Detect which cell encompasses the target text, then output its (x, y) center coordinate. 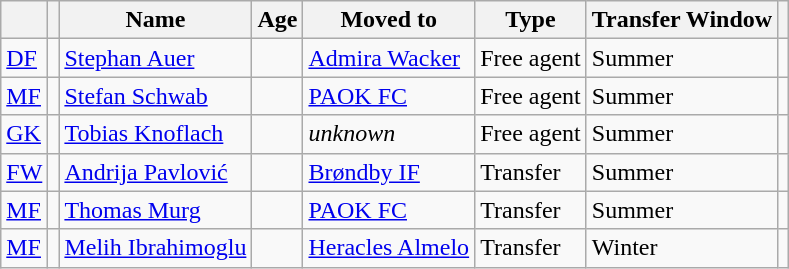
Winter (682, 248)
Brøndby IF (389, 172)
Andrija Pavlović (156, 172)
DF (24, 58)
Stephan Auer (156, 58)
Stefan Schwab (156, 96)
Tobias Knoflach (156, 134)
Age (278, 20)
Thomas Murg (156, 210)
Moved to (389, 20)
FW (24, 172)
Type (531, 20)
Transfer Window (682, 20)
Heracles Almelo (389, 248)
Melih Ibrahimoglu (156, 248)
GK (24, 134)
Admira Wacker (389, 58)
unknown (389, 134)
Name (156, 20)
